Pinpoint the cell where the given text exists, returning its (x, y) midpoint coordinate. 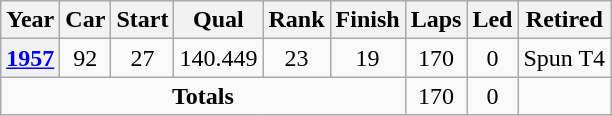
Spun T4 (564, 58)
Retired (564, 20)
Start (142, 20)
27 (142, 58)
1957 (30, 58)
19 (368, 58)
140.449 (218, 58)
Year (30, 20)
Finish (368, 20)
Laps (436, 20)
92 (86, 58)
Led (492, 20)
Totals (203, 96)
Qual (218, 20)
Rank (296, 20)
23 (296, 58)
Car (86, 20)
